For the text-containing cell, return its midpoint in [X, Y] coordinate format. 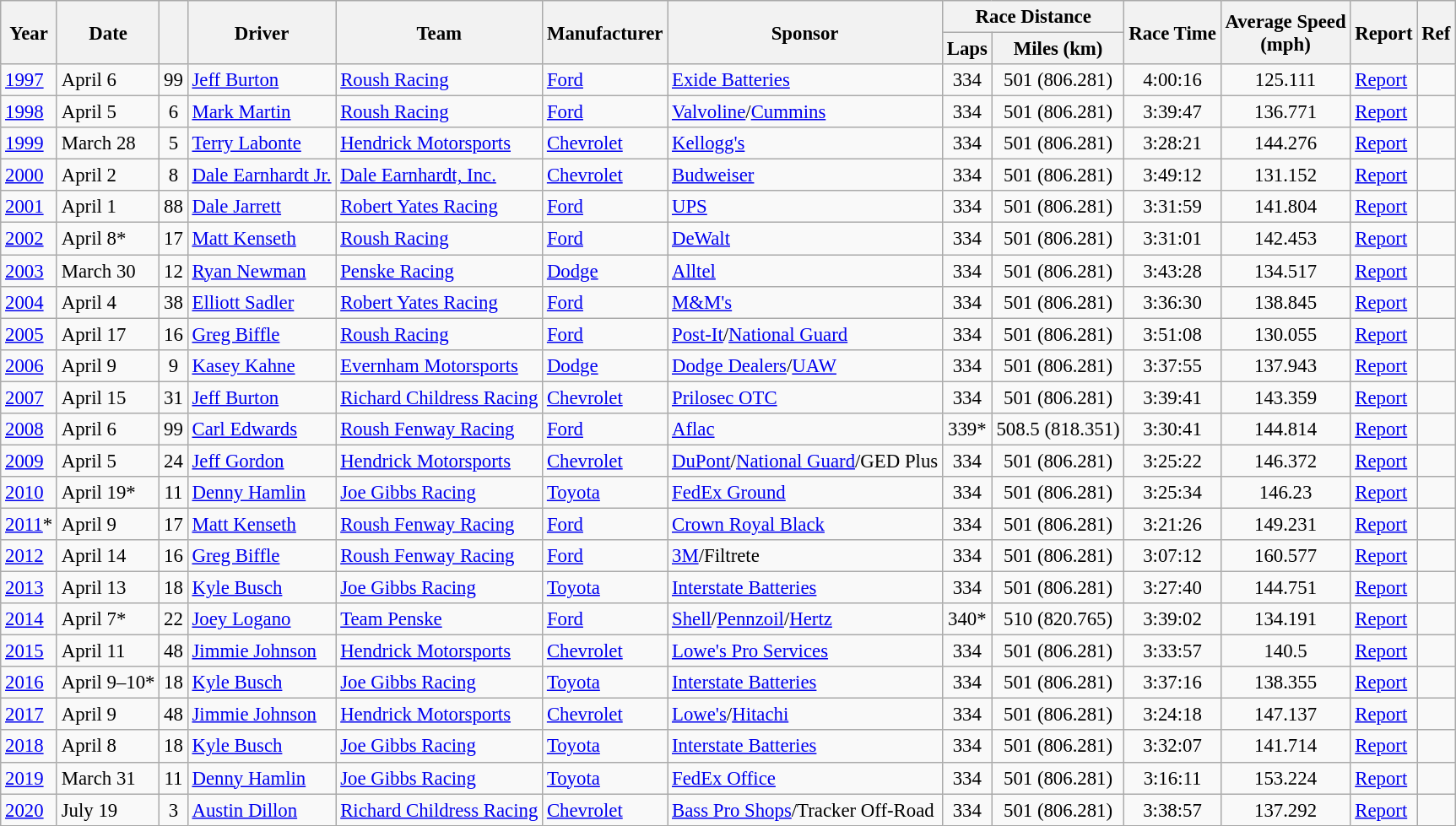
April 8* [108, 239]
Penske Racing [439, 271]
2002 [29, 239]
Manufacturer [605, 32]
DeWalt [805, 239]
146.372 [1286, 461]
April 14 [108, 556]
Jeff Gordon [262, 461]
510 (820.765) [1058, 619]
6 [174, 112]
Exide Batteries [805, 80]
2014 [29, 619]
Crown Royal Black [805, 524]
3:37:16 [1172, 683]
Ryan Newman [262, 271]
M&M's [805, 302]
144.751 [1286, 588]
3:25:22 [1172, 461]
April 4 [108, 302]
Post-It/National Guard [805, 334]
153.224 [1286, 778]
Bass Pro Shops/Tracker Off-Road [805, 810]
3:24:18 [1172, 715]
Sponsor [805, 32]
2006 [29, 365]
2008 [29, 429]
Valvoline/Cummins [805, 112]
April 17 [108, 334]
340* [967, 619]
3:49:12 [1172, 175]
125.111 [1286, 80]
141.804 [1286, 207]
3:38:57 [1172, 810]
2005 [29, 334]
March 31 [108, 778]
3:37:55 [1172, 365]
2010 [29, 493]
Carl Edwards [262, 429]
Kasey Kahne [262, 365]
April 13 [108, 588]
Lowe's Pro Services [805, 651]
Driver [262, 32]
1997 [29, 80]
Average Speed(mph) [1286, 32]
Miles (km) [1058, 49]
2007 [29, 397]
9 [174, 365]
2018 [29, 747]
3:21:26 [1172, 524]
38 [174, 302]
141.714 [1286, 747]
140.5 [1286, 651]
3:51:08 [1172, 334]
Aflac [805, 429]
Kellogg's [805, 143]
2019 [29, 778]
Budweiser [805, 175]
Team Penske [439, 619]
April 2 [108, 175]
137.292 [1286, 810]
3:07:12 [1172, 556]
Team [439, 32]
2020 [29, 810]
April 1 [108, 207]
2000 [29, 175]
Terry Labonte [262, 143]
3:39:41 [1172, 397]
Mark Martin [262, 112]
Lowe's/Hitachi [805, 715]
146.23 [1286, 493]
1999 [29, 143]
2012 [29, 556]
3:31:59 [1172, 207]
3:36:30 [1172, 302]
UPS [805, 207]
149.231 [1286, 524]
Shell/Pennzoil/Hertz [805, 619]
3:27:40 [1172, 588]
March 30 [108, 271]
3M/Filtrete [805, 556]
3:39:02 [1172, 619]
Dodge Dealers/UAW [805, 365]
88 [174, 207]
2015 [29, 651]
2011* [29, 524]
160.577 [1286, 556]
12 [174, 271]
Dale Earnhardt Jr. [262, 175]
24 [174, 461]
March 28 [108, 143]
339* [967, 429]
3 [174, 810]
April 11 [108, 651]
2009 [29, 461]
April 19* [108, 493]
2013 [29, 588]
Prilosec OTC [805, 397]
137.943 [1286, 365]
131.152 [1286, 175]
5 [174, 143]
2016 [29, 683]
143.359 [1286, 397]
April 15 [108, 397]
134.517 [1286, 271]
31 [174, 397]
Dale Earnhardt, Inc. [439, 175]
508.5 (818.351) [1058, 429]
4:00:16 [1172, 80]
Laps [967, 49]
April 7* [108, 619]
3:16:11 [1172, 778]
130.055 [1286, 334]
3:33:57 [1172, 651]
3:39:47 [1172, 112]
3:31:01 [1172, 239]
Year [29, 32]
3:25:34 [1172, 493]
Ref [1437, 32]
136.771 [1286, 112]
138.845 [1286, 302]
FedEx Ground [805, 493]
1998 [29, 112]
April 8 [108, 747]
Elliott Sadler [262, 302]
3:43:28 [1172, 271]
138.355 [1286, 683]
Alltel [805, 271]
2001 [29, 207]
3:32:07 [1172, 747]
142.453 [1286, 239]
22 [174, 619]
FedEx Office [805, 778]
2003 [29, 271]
2004 [29, 302]
3:30:41 [1172, 429]
2017 [29, 715]
Date [108, 32]
Dale Jarrett [262, 207]
144.276 [1286, 143]
July 19 [108, 810]
147.137 [1286, 715]
DuPont/National Guard/GED Plus [805, 461]
April 9–10* [108, 683]
Race Time [1172, 32]
144.814 [1286, 429]
Austin Dillon [262, 810]
3:28:21 [1172, 143]
Race Distance [1033, 17]
Evernham Motorsports [439, 365]
Joey Logano [262, 619]
8 [174, 175]
134.191 [1286, 619]
